Search for the cell housing the specified text and yield its [X, Y] center coordinate. 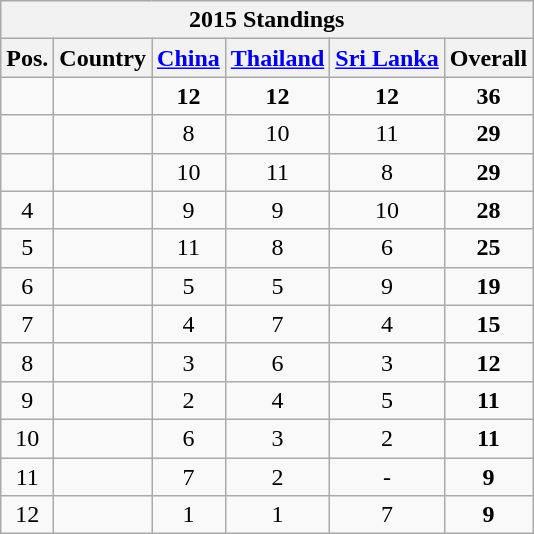
Pos. [28, 58]
- [387, 477]
28 [488, 210]
Overall [488, 58]
2015 Standings [267, 20]
China [189, 58]
25 [488, 248]
36 [488, 96]
Thailand [277, 58]
19 [488, 286]
Sri Lanka [387, 58]
15 [488, 324]
Country [103, 58]
